Return the [x, y] coordinate for the center point of the cell that contains the specified text.  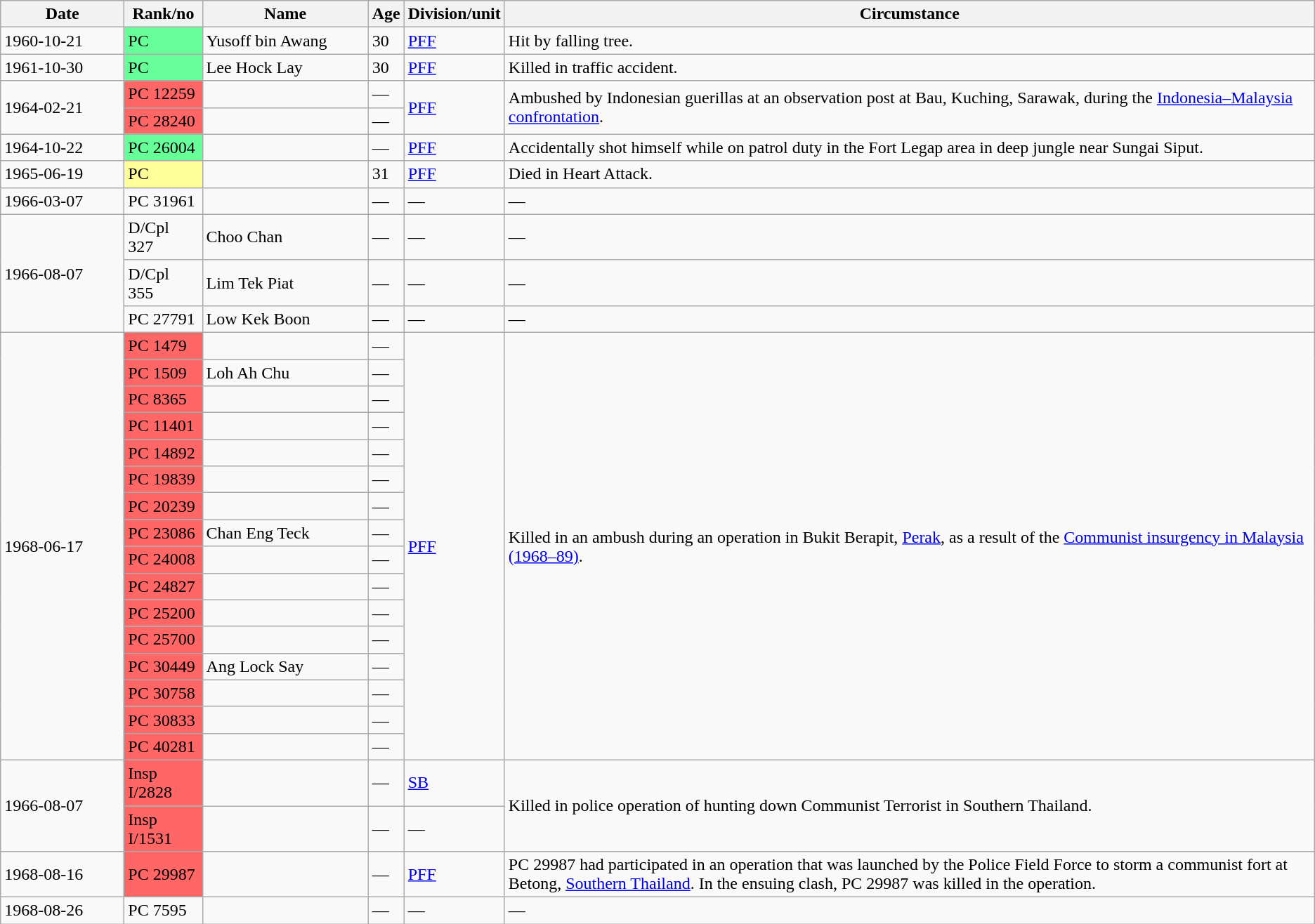
1968-06-17 [63, 546]
Circumstance [909, 14]
1968-08-26 [63, 911]
PC 12259 [163, 94]
Insp I/2828 [163, 782]
PC 25200 [163, 613]
Rank/no [163, 14]
1964-02-21 [63, 107]
PC 30833 [163, 720]
1966-03-07 [63, 201]
PC 24827 [163, 586]
Yusoff bin Awang [285, 41]
PC 28240 [163, 121]
PC 11401 [163, 426]
PC 24008 [163, 560]
PC 7595 [163, 911]
Name [285, 14]
SB [454, 782]
PC 30758 [163, 693]
1961-10-30 [63, 67]
PC 25700 [163, 640]
Low Kek Boon [285, 319]
Ambushed by Indonesian guerillas at an observation post at Bau, Kuching, Sarawak, during the Indonesia–Malaysia confrontation. [909, 107]
Chan Eng Teck [285, 533]
D/Cpl 355 [163, 282]
Died in Heart Attack. [909, 174]
Accidentally shot himself while on patrol duty in the Fort Legap area in deep jungle near Sungai Siput. [909, 147]
1960-10-21 [63, 41]
PC 8365 [163, 400]
Killed in an ambush during an operation in Bukit Berapit, Perak, as a result of the Communist insurgency in Malaysia (1968–89). [909, 546]
PC 31961 [163, 201]
Lim Tek Piat [285, 282]
1965-06-19 [63, 174]
Killed in traffic accident. [909, 67]
PC 29987 [163, 875]
Age [386, 14]
PC 23086 [163, 533]
PC 1479 [163, 345]
PC 30449 [163, 666]
PC 20239 [163, 506]
Killed in police operation of hunting down Communist Terrorist in Southern Thailand. [909, 805]
31 [386, 174]
Hit by falling tree. [909, 41]
Division/unit [454, 14]
Insp I/1531 [163, 829]
Date [63, 14]
1964-10-22 [63, 147]
PC 27791 [163, 319]
PC 19839 [163, 480]
PC 26004 [163, 147]
PC 14892 [163, 453]
PC 40281 [163, 746]
Ang Lock Say [285, 666]
D/Cpl 327 [163, 237]
Loh Ah Chu [285, 373]
PC 1509 [163, 373]
Choo Chan [285, 237]
1968-08-16 [63, 875]
Lee Hock Lay [285, 67]
